Return the (X, Y) coordinate for the center point of the cell that contains the specified text.  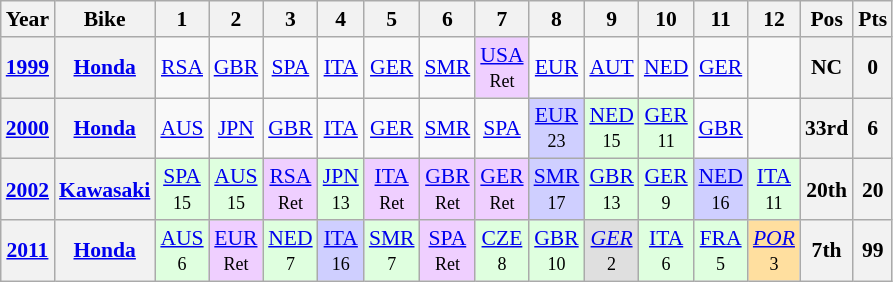
POR3 (774, 250)
SPARet (448, 250)
EUR23 (557, 128)
GER2 (612, 250)
JPN (236, 128)
4 (341, 19)
10 (666, 19)
EURRet (236, 250)
NED15 (612, 128)
Year (28, 19)
GER11 (666, 128)
20th (826, 190)
SMR17 (557, 190)
2002 (28, 190)
NED16 (720, 190)
AUS15 (236, 190)
99 (872, 250)
GERRet (502, 190)
20 (872, 190)
AUS (182, 128)
GBR10 (557, 250)
FRA5 (720, 250)
2000 (28, 128)
AUT (612, 68)
Pts (872, 19)
1 (182, 19)
Pos (826, 19)
12 (774, 19)
1999 (28, 68)
RSA (182, 68)
RSARet (290, 190)
NED7 (290, 250)
NED (666, 68)
NC (826, 68)
AUS6 (182, 250)
0 (872, 68)
ITA11 (774, 190)
Bike (104, 19)
CZE8 (502, 250)
11 (720, 19)
Kawasaki (104, 190)
ITA16 (341, 250)
GBR13 (612, 190)
3 (290, 19)
JPN13 (341, 190)
5 (392, 19)
8 (557, 19)
SPA15 (182, 190)
GER9 (666, 190)
7th (826, 250)
33rd (826, 128)
SMR7 (392, 250)
ITA6 (666, 250)
9 (612, 19)
USARet (502, 68)
2011 (28, 250)
ITARet (392, 190)
EUR (557, 68)
7 (502, 19)
2 (236, 19)
GBRRet (448, 190)
